Pinpoint the cell where the given text exists, returning its (x, y) midpoint coordinate. 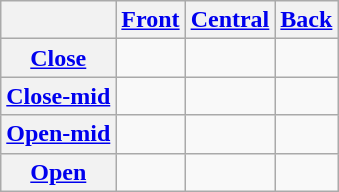
Close (58, 58)
Back (306, 20)
Central (230, 20)
Close-mid (58, 96)
Open-mid (58, 134)
Open (58, 172)
Front (150, 20)
